Scan for the cell matching the given text and deliver its [x, y] coordinate at center. 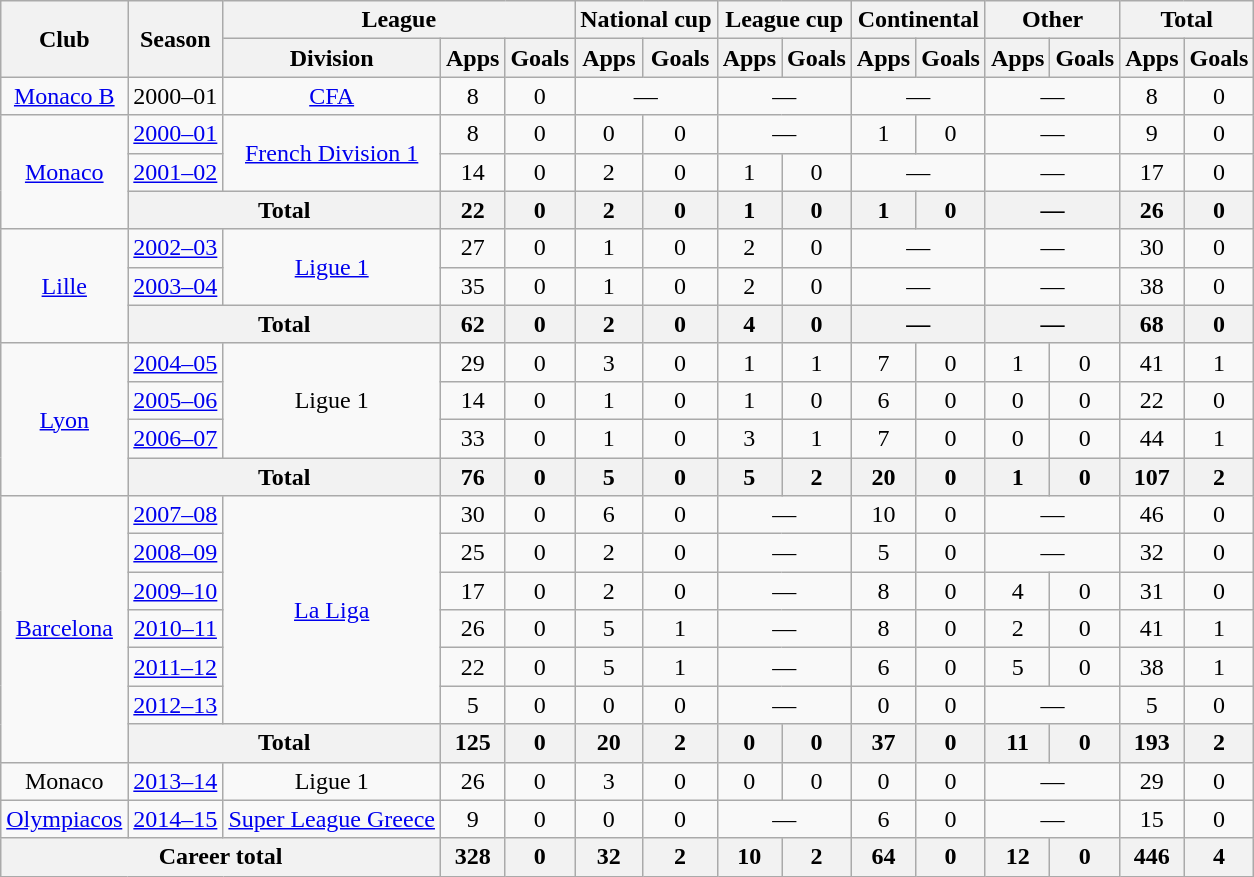
League cup [784, 20]
446 [1152, 857]
2003–04 [176, 286]
2001–02 [176, 172]
25 [472, 553]
Super League Greece [332, 819]
2006–07 [176, 438]
Season [176, 39]
64 [883, 857]
193 [1152, 743]
33 [472, 438]
Lille [64, 286]
35 [472, 286]
2012–13 [176, 705]
125 [472, 743]
League [399, 20]
62 [472, 324]
La Liga [332, 610]
2002–03 [176, 248]
Lyon [64, 419]
46 [1152, 515]
Monaco B [64, 96]
Olympiacos [64, 819]
2004–05 [176, 362]
Continental [918, 20]
Career total [221, 857]
2011–12 [176, 667]
12 [1017, 857]
National cup [646, 20]
Other [1052, 20]
44 [1152, 438]
76 [472, 477]
37 [883, 743]
27 [472, 248]
11 [1017, 743]
French Division 1 [332, 153]
2008–09 [176, 553]
15 [1152, 819]
2009–10 [176, 591]
328 [472, 857]
Barcelona [64, 629]
31 [1152, 591]
2007–08 [176, 515]
2005–06 [176, 400]
107 [1152, 477]
68 [1152, 324]
2014–15 [176, 819]
2013–14 [176, 781]
Division [332, 58]
2010–11 [176, 629]
CFA [332, 96]
Club [64, 39]
